Pinpoint the cell where the given text exists, returning its [X, Y] midpoint coordinate. 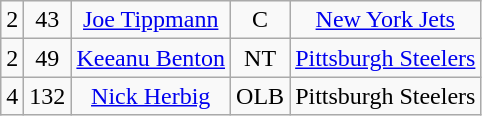
43 [48, 20]
New York Jets [386, 20]
NT [260, 58]
49 [48, 58]
Keeanu Benton [151, 58]
Joe Tippmann [151, 20]
132 [48, 96]
OLB [260, 96]
4 [12, 96]
Nick Herbig [151, 96]
C [260, 20]
